Capture the cell that displays the provided text and extract its [x, y] central coordinate. 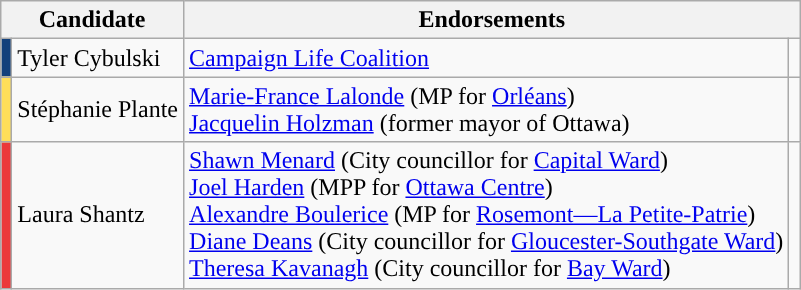
Candidate [92, 20]
Campaign Life Coalition [486, 58]
Endorsements [492, 20]
Laura Shantz [98, 215]
Marie-France Lalonde (MP for Orléans)Jacquelin Holzman (former mayor of Ottawa) [486, 110]
Stéphanie Plante [98, 110]
Tyler Cybulski [98, 58]
